From the cell containing the given text, extract its center point as (x, y) coordinate. 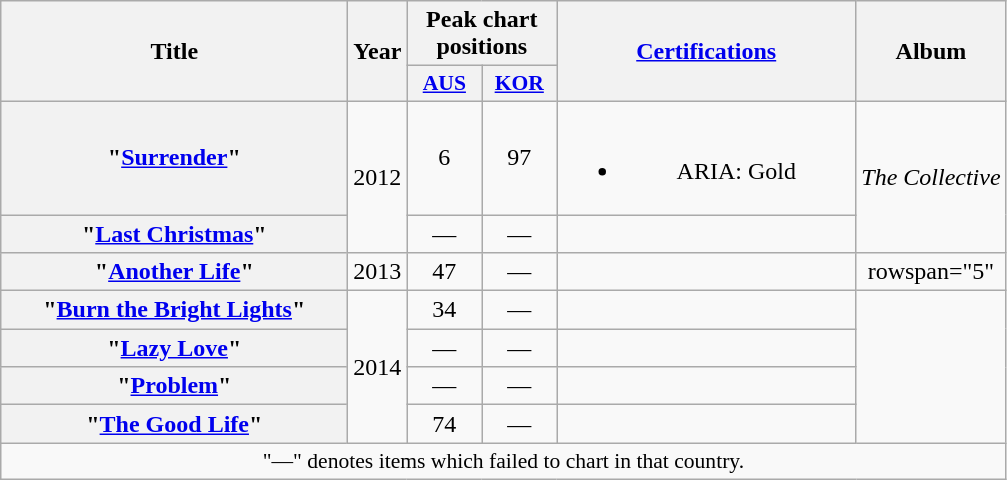
2013 (378, 272)
KOR (520, 84)
"Burn the Bright Lights" (174, 310)
"Lazy Love" (174, 348)
2014 (378, 367)
"Problem" (174, 386)
Peak chart positions (482, 34)
"Surrender" (174, 158)
Album (931, 52)
rowspan="5" (931, 272)
34 (444, 310)
AUS (444, 84)
Certifications (706, 52)
97 (520, 158)
"The Good Life" (174, 424)
47 (444, 272)
The Collective (931, 176)
74 (444, 424)
ARIA: Gold (706, 158)
Title (174, 52)
"Another Life" (174, 272)
Year (378, 52)
"Last Christmas" (174, 233)
2012 (378, 176)
"—" denotes items which failed to chart in that country. (504, 461)
6 (444, 158)
